Provide the [X, Y] coordinate of the cell's center where the given text is located.  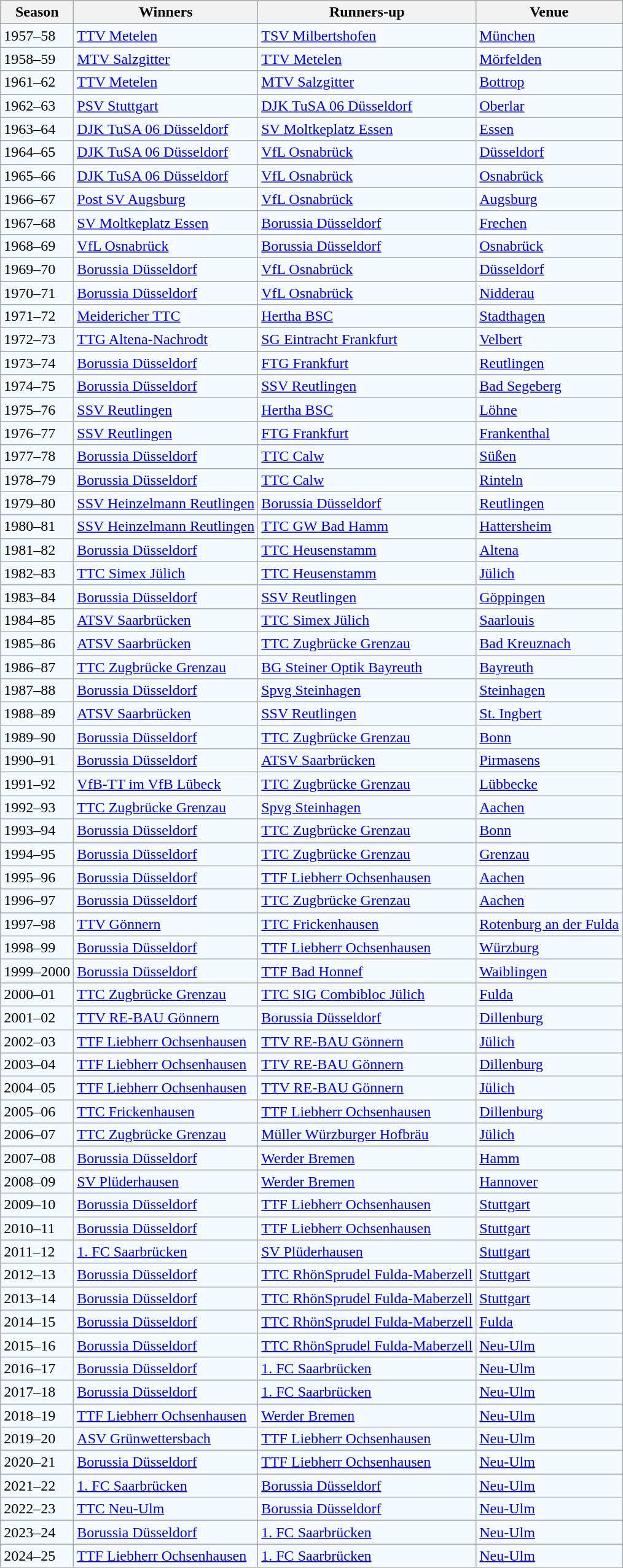
1991–92 [37, 784]
TTC Neu-Ulm [166, 1509]
Göppingen [549, 597]
SG Eintracht Frankfurt [367, 340]
2021–22 [37, 1486]
Müller Würzburger Hofbräu [367, 1135]
Altena [549, 550]
1967–68 [37, 222]
1966–67 [37, 199]
1975–76 [37, 410]
2014–15 [37, 1322]
Hannover [549, 1182]
Mörfelden [549, 59]
Rotenburg an der Fulda [549, 924]
1962–63 [37, 106]
1992–93 [37, 807]
1996–97 [37, 901]
1972–73 [37, 340]
Bottrop [549, 82]
1986–87 [37, 667]
2009–10 [37, 1205]
TSV Milbertshofen [367, 36]
Süßen [549, 457]
Frechen [549, 222]
1974–75 [37, 386]
BG Steiner Optik Bayreuth [367, 667]
St. Ingbert [549, 714]
1993–94 [37, 831]
2003–04 [37, 1065]
TTC GW Bad Hamm [367, 527]
ASV Grünwettersbach [166, 1439]
1963–64 [37, 129]
2001–02 [37, 1017]
Bad Segeberg [549, 386]
1995–96 [37, 877]
1970–71 [37, 293]
1997–98 [37, 924]
1978–79 [37, 480]
1979–80 [37, 503]
2008–09 [37, 1182]
2015–16 [37, 1345]
2006–07 [37, 1135]
2004–05 [37, 1088]
Pirmasens [549, 761]
Grenzau [549, 854]
2012–13 [37, 1275]
1965–66 [37, 176]
Winners [166, 12]
Stadthagen [549, 316]
2010–11 [37, 1228]
1968–69 [37, 246]
Season [37, 12]
Waiblingen [549, 971]
2023–24 [37, 1532]
VfB-TT im VfB Lübeck [166, 784]
Hamm [549, 1158]
Post SV Augsburg [166, 199]
TTF Bad Honnef [367, 971]
Runners-up [367, 12]
Löhne [549, 410]
Hattersheim [549, 527]
2011–12 [37, 1252]
1983–84 [37, 597]
2018–19 [37, 1415]
TTG Altena-Nachrodt [166, 340]
Meidericher TTC [166, 316]
2024–25 [37, 1556]
TTV Gönnern [166, 924]
1964–65 [37, 152]
1976–77 [37, 433]
1961–62 [37, 82]
Saarlouis [549, 620]
Essen [549, 129]
München [549, 36]
1998–99 [37, 947]
Oberlar [549, 106]
1989–90 [37, 737]
1981–82 [37, 550]
Lübbecke [549, 784]
Frankenthal [549, 433]
PSV Stuttgart [166, 106]
Würzburg [549, 947]
2020–21 [37, 1462]
2022–23 [37, 1509]
1999–2000 [37, 971]
1982–83 [37, 573]
1977–78 [37, 457]
1988–89 [37, 714]
Velbert [549, 340]
1984–85 [37, 620]
TTC SIG Combibloc Jülich [367, 994]
Nidderau [549, 293]
Rinteln [549, 480]
1987–88 [37, 691]
Bad Kreuznach [549, 643]
1969–70 [37, 269]
2002–03 [37, 1041]
2000–01 [37, 994]
1957–58 [37, 36]
Venue [549, 12]
2013–14 [37, 1298]
2005–06 [37, 1111]
2016–17 [37, 1368]
1980–81 [37, 527]
2017–18 [37, 1392]
Steinhagen [549, 691]
1985–86 [37, 643]
2019–20 [37, 1439]
1990–91 [37, 761]
1994–95 [37, 854]
1971–72 [37, 316]
1958–59 [37, 59]
1973–74 [37, 363]
2007–08 [37, 1158]
Augsburg [549, 199]
Bayreuth [549, 667]
